Provide the (X, Y) coordinate of the cell's center where the given text is located.  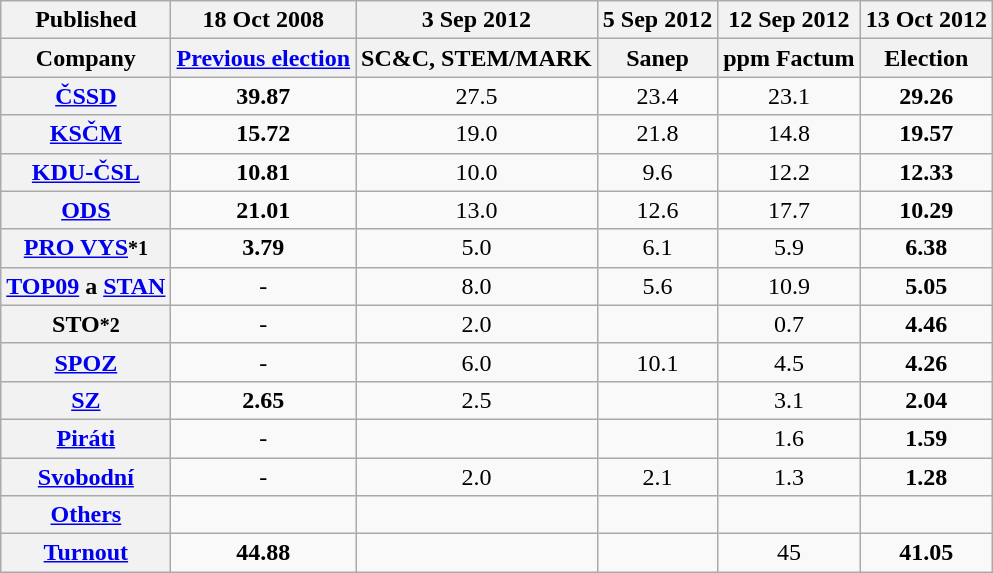
2.65 (264, 400)
2.1 (657, 477)
5.0 (477, 248)
ppm Factum (789, 58)
23.1 (789, 96)
PRO VYS*1 (86, 248)
SPOZ (86, 362)
5.6 (657, 286)
Piráti (86, 438)
12 Sep 2012 (789, 20)
6.38 (926, 248)
10.81 (264, 172)
45 (789, 553)
8.0 (477, 286)
TOP09 a STAN (86, 286)
17.7 (789, 210)
1.59 (926, 438)
Sanep (657, 58)
0.7 (789, 324)
Election (926, 58)
44.88 (264, 553)
Svobodní (86, 477)
4.46 (926, 324)
1.28 (926, 477)
5.05 (926, 286)
19.57 (926, 134)
39.87 (264, 96)
5 Sep 2012 (657, 20)
41.05 (926, 553)
SZ (86, 400)
19.0 (477, 134)
Others (86, 515)
13.0 (477, 210)
21.8 (657, 134)
27.5 (477, 96)
ČSSD (86, 96)
21.01 (264, 210)
13 Oct 2012 (926, 20)
Previous election (264, 58)
KSČM (86, 134)
14.8 (789, 134)
Turnout (86, 553)
10.1 (657, 362)
4.26 (926, 362)
STO*2 (86, 324)
ODS (86, 210)
2.04 (926, 400)
9.6 (657, 172)
23.4 (657, 96)
12.6 (657, 210)
3.1 (789, 400)
2.5 (477, 400)
10.29 (926, 210)
12.33 (926, 172)
SC&C, STEM/MARK (477, 58)
10.9 (789, 286)
15.72 (264, 134)
18 Oct 2008 (264, 20)
Published (86, 20)
Company (86, 58)
5.9 (789, 248)
10.0 (477, 172)
1.6 (789, 438)
6.1 (657, 248)
6.0 (477, 362)
29.26 (926, 96)
1.3 (789, 477)
KDU-ČSL (86, 172)
12.2 (789, 172)
4.5 (789, 362)
3.79 (264, 248)
3 Sep 2012 (477, 20)
